Search for the cell housing the specified text and yield its [x, y] center coordinate. 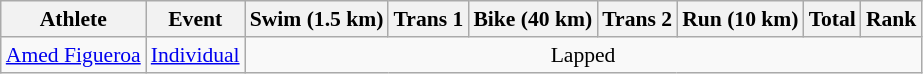
Individual [196, 55]
Trans 2 [637, 19]
Swim (1.5 km) [317, 19]
Run (10 km) [740, 19]
Rank [892, 19]
Amed Figueroa [74, 55]
Athlete [74, 19]
Bike (40 km) [532, 19]
Lapped [584, 55]
Trans 1 [428, 19]
Event [196, 19]
Total [832, 19]
